Locate the cell with the specified text and output its (x, y) center coordinate. 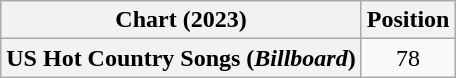
Chart (2023) (181, 20)
US Hot Country Songs (Billboard) (181, 58)
78 (408, 58)
Position (408, 20)
